From the cell containing the given text, extract its center point as (x, y) coordinate. 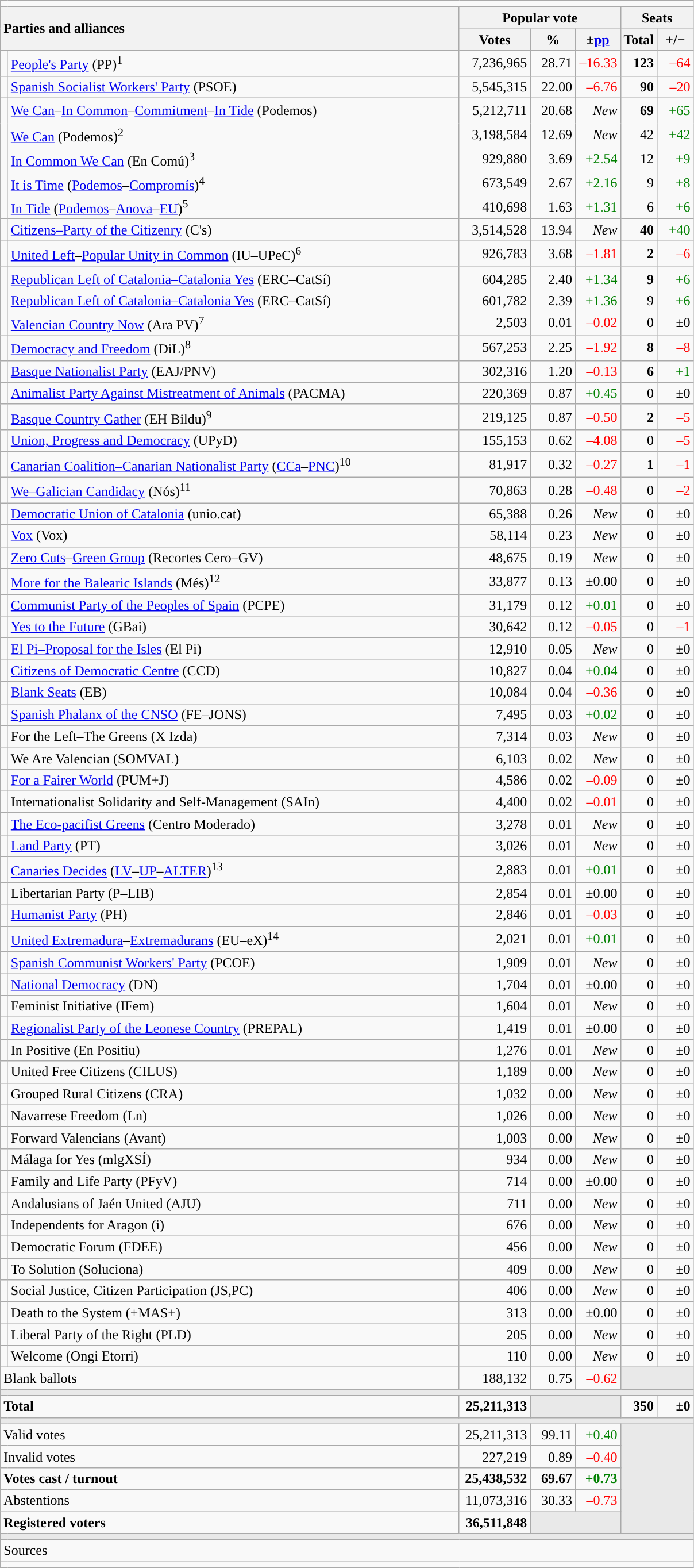
Parties and alliances (230, 29)
12,910 (495, 649)
2,846 (495, 915)
For the Left–The Greens (X Izda) (233, 736)
–0.01 (597, 802)
30.33 (553, 1500)
–64 (676, 63)
For a Fairer World (PUM+J) (233, 780)
Navarrese Freedom (Ln) (233, 1116)
0.26 (553, 514)
188,132 (495, 1378)
0.05 (553, 649)
65,388 (495, 514)
69 (639, 110)
0.28 (553, 490)
Canarian Coalition–Canarian Nationalist Party (CCa–PNC)10 (233, 464)
929,880 (495, 159)
1,003 (495, 1137)
–0.50 (597, 417)
We Are Valencian (SOMVAL) (233, 758)
–0.03 (597, 915)
Democratic Union of Catalonia (unio.cat) (233, 514)
% (553, 40)
20.68 (553, 110)
+8 (676, 183)
2,021 (495, 939)
2,503 (495, 322)
2,854 (495, 893)
30,642 (495, 627)
+40 (676, 230)
Basque Country Gather (EH Bildu)9 (233, 417)
1.20 (553, 371)
+2.54 (597, 159)
El Pi–Proposal for the Isles (El Pi) (233, 649)
604,285 (495, 278)
+0.73 (597, 1478)
934 (495, 1159)
0.23 (553, 536)
1,026 (495, 1116)
0.13 (553, 582)
673,549 (495, 183)
714 (495, 1181)
48,675 (495, 558)
–1.81 (597, 254)
Invalid votes (230, 1456)
81,917 (495, 464)
±pp (597, 40)
2.39 (553, 301)
13.94 (553, 230)
0.89 (553, 1456)
25,438,532 (495, 1478)
58,114 (495, 536)
1,604 (495, 1006)
410,698 (495, 207)
+0.40 (597, 1435)
11,073,316 (495, 1500)
+0.04 (597, 671)
Blank Seats (EB) (233, 693)
36,511,848 (495, 1522)
Family and Life Party (PFyV) (233, 1181)
United Extremadura–Extremadurans (EU–eX)14 (233, 939)
10,084 (495, 693)
31,179 (495, 605)
2.40 (553, 278)
1 (639, 464)
3,278 (495, 824)
+9 (676, 159)
Death to the System (+MAS+) (233, 1313)
We–Galician Candidacy (Nós)11 (233, 490)
6,103 (495, 758)
Canaries Decides (LV–UP–ALTER)13 (233, 870)
Grouped Rural Citizens (CRA) (233, 1094)
Votes (495, 40)
–0.05 (597, 627)
4,586 (495, 780)
0.62 (553, 441)
–0.09 (597, 780)
–2 (676, 490)
Zero Cuts–Green Group (Recortes Cero–GV) (233, 558)
Registered voters (230, 1522)
313 (495, 1313)
Spanish Socialist Workers' Party (PSOE) (233, 87)
3.69 (553, 159)
Independents for Aragon (i) (233, 1225)
69.67 (553, 1478)
40 (639, 230)
Communist Party of the Peoples of Spain (PCPE) (233, 605)
Citizens of Democratic Centre (CCD) (233, 671)
70,863 (495, 490)
1,419 (495, 1028)
Málaga for Yes (mlgXSÍ) (233, 1159)
7,495 (495, 714)
4,400 (495, 802)
3.68 (553, 254)
601,782 (495, 301)
456 (495, 1247)
5,212,711 (495, 110)
United Free Citizens (CILUS) (233, 1072)
More for the Balearic Islands (Més)12 (233, 582)
In Common We Can (En Comú)3 (233, 159)
–8 (676, 348)
We Can (Podemos)2 (233, 135)
–4.08 (597, 441)
5,545,315 (495, 87)
227,219 (495, 1456)
+/− (676, 40)
–6.76 (597, 87)
0.19 (553, 558)
1,032 (495, 1094)
155,153 (495, 441)
205 (495, 1335)
Animalist Party Against Mistreatment of Animals (PACMA) (233, 393)
Regionalist Party of the Leonese Country (PREPAL) (233, 1028)
+1 (676, 371)
22.00 (553, 87)
People's Party (PP)1 (233, 63)
–0.48 (597, 490)
409 (495, 1269)
3,198,584 (495, 135)
7,236,965 (495, 63)
10,827 (495, 671)
110 (495, 1356)
0.75 (553, 1378)
National Democracy (DN) (233, 985)
–0.40 (597, 1456)
406 (495, 1291)
99.11 (553, 1435)
–0.02 (597, 322)
+0.45 (597, 393)
Spanish Communist Workers' Party (PCOE) (233, 963)
33,877 (495, 582)
Welcome (Ongi Etorri) (233, 1356)
2.67 (553, 183)
3,026 (495, 846)
+1.36 (597, 301)
+1.34 (597, 278)
+0.02 (597, 714)
Internationalist Solidarity and Self-Management (SAIn) (233, 802)
In Tide (Podemos–Anova–EU)5 (233, 207)
676 (495, 1225)
+2.16 (597, 183)
–0.62 (597, 1378)
–0.73 (597, 1500)
Blank ballots (230, 1378)
2,883 (495, 870)
It is Time (Podemos–Compromís)4 (233, 183)
–0.36 (597, 693)
8 (639, 348)
Popular vote (540, 18)
Democracy and Freedom (DiL)8 (233, 348)
0.32 (553, 464)
1.63 (553, 207)
1,189 (495, 1072)
Votes cast / turnout (230, 1478)
–1.92 (597, 348)
42 (639, 135)
90 (639, 87)
711 (495, 1203)
Vox (Vox) (233, 536)
–16.33 (597, 63)
Yes to the Future (GBai) (233, 627)
–20 (676, 87)
7,314 (495, 736)
28.71 (553, 63)
United Left–Popular Unity in Common (IU–UPeC)6 (233, 254)
220,369 (495, 393)
We Can–In Common–Commitment–In Tide (Podemos) (233, 110)
+42 (676, 135)
Abstentions (230, 1500)
12.69 (553, 135)
Social Justice, Citizen Participation (JS,PC) (233, 1291)
926,783 (495, 254)
Democratic Forum (FDEE) (233, 1247)
123 (639, 63)
Liberal Party of the Right (PLD) (233, 1335)
The Eco-pacifist Greens (Centro Moderado) (233, 824)
2.25 (553, 348)
+1.31 (597, 207)
219,125 (495, 417)
Land Party (PT) (233, 846)
Valencian Country Now (Ara PV)7 (233, 322)
–0.13 (597, 371)
12 (639, 159)
Humanist Party (PH) (233, 915)
567,253 (495, 348)
–0.27 (597, 464)
Valid votes (230, 1435)
To Solution (Soluciona) (233, 1269)
Citizens–Party of the Citizenry (C's) (233, 230)
1,704 (495, 985)
Feminist Initiative (IFem) (233, 1006)
Spanish Phalanx of the CNSO (FE–JONS) (233, 714)
Andalusians of Jaén United (AJU) (233, 1203)
In Positive (En Positiu) (233, 1050)
Union, Progress and Democracy (UPyD) (233, 441)
–6 (676, 254)
Sources (347, 1551)
Seats (657, 18)
1,909 (495, 963)
350 (639, 1406)
302,316 (495, 371)
Forward Valencians (Avant) (233, 1137)
3,514,528 (495, 230)
+65 (676, 110)
Basque Nationalist Party (EAJ/PNV) (233, 371)
Libertarian Party (P–LIB) (233, 893)
1,276 (495, 1050)
